Return the (x, y) coordinate for the center point of the cell that contains the specified text.  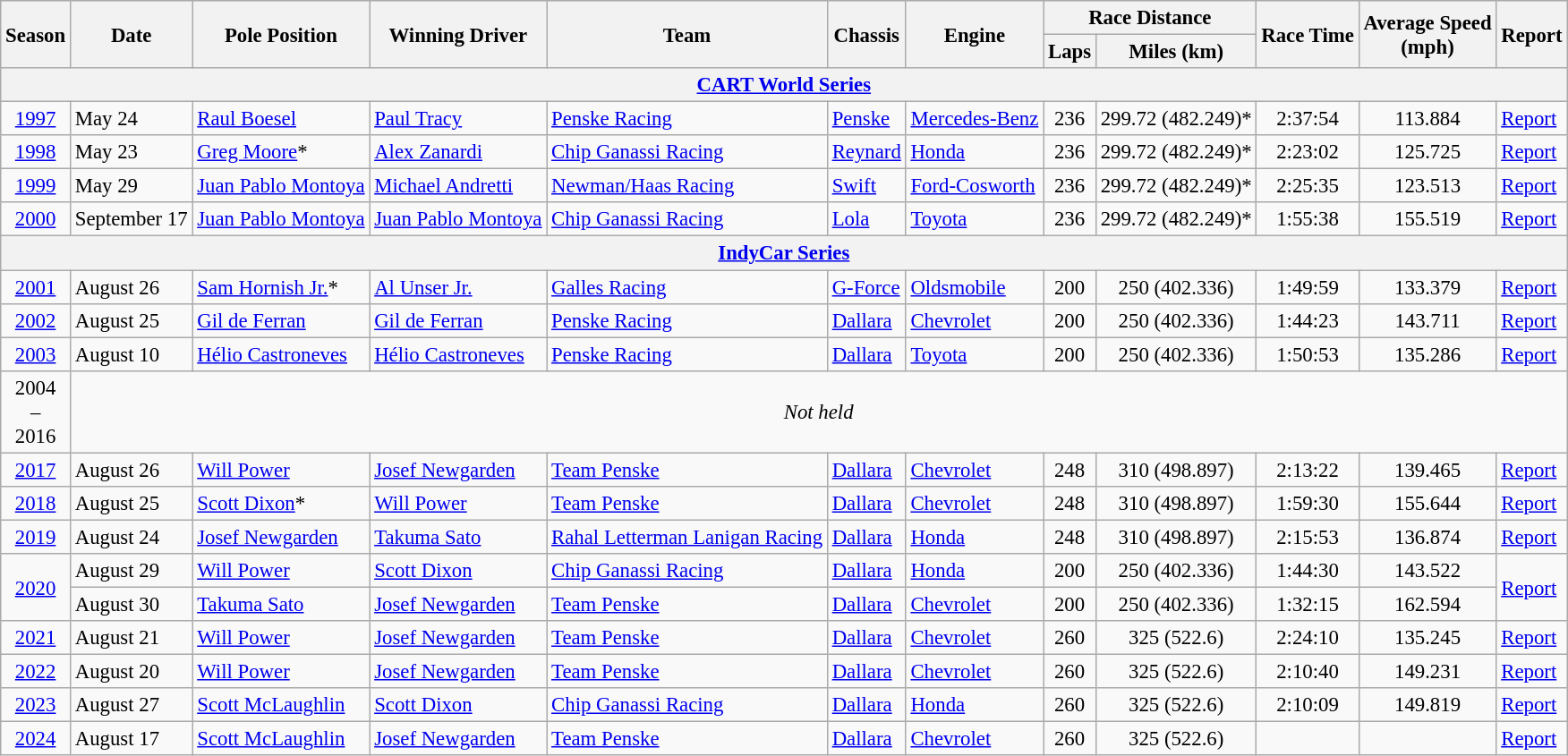
1998 (36, 152)
Lola (866, 219)
Winning Driver (458, 34)
1:59:30 (1308, 504)
Team (687, 34)
Mercedes-Benz (975, 119)
Reynard (866, 152)
162.594 (1427, 604)
IndyCar Series (784, 253)
2:23:02 (1308, 152)
Engine (975, 34)
2022 (36, 672)
139.465 (1427, 470)
2019 (36, 537)
1:55:38 (1308, 219)
Pole Position (281, 34)
Not held (818, 412)
May 23 (131, 152)
2000 (36, 219)
August 21 (131, 638)
Race Distance (1150, 18)
Penske (866, 119)
2004–2016 (36, 412)
Raul Boesel (281, 119)
2:15:53 (1308, 537)
August 10 (131, 354)
August 20 (131, 672)
2:24:10 (1308, 638)
123.513 (1427, 186)
Rahal Letterman Lanigan Racing (687, 537)
August 27 (131, 705)
135.286 (1427, 354)
G-Force (866, 287)
2020 (36, 587)
1:32:15 (1308, 604)
1:50:53 (1308, 354)
August 29 (131, 571)
May 29 (131, 186)
155.644 (1427, 504)
2017 (36, 470)
May 24 (131, 119)
133.379 (1427, 287)
Greg Moore* (281, 152)
Newman/Haas Racing (687, 186)
2002 (36, 320)
1:49:59 (1308, 287)
1999 (36, 186)
Sam Hornish Jr.* (281, 287)
149.819 (1427, 705)
149.231 (1427, 672)
143.711 (1427, 320)
113.884 (1427, 119)
2:37:54 (1308, 119)
Date (131, 34)
135.245 (1427, 638)
September 17 (131, 219)
Chassis (866, 34)
Average Speed(mph) (1427, 34)
Laps (1070, 52)
August 17 (131, 739)
143.522 (1427, 571)
Season (36, 34)
Galles Racing (687, 287)
CART World Series (784, 85)
2024 (36, 739)
1:44:23 (1308, 320)
Ford-Cosworth (975, 186)
Michael Andretti (458, 186)
2:10:09 (1308, 705)
155.519 (1427, 219)
2:10:40 (1308, 672)
2018 (36, 504)
1997 (36, 119)
125.725 (1427, 152)
Miles (km) (1176, 52)
2001 (36, 287)
2003 (36, 354)
2:25:35 (1308, 186)
1:44:30 (1308, 571)
August 30 (131, 604)
August 24 (131, 537)
Al Unser Jr. (458, 287)
Alex Zanardi (458, 152)
Scott Dixon* (281, 504)
2021 (36, 638)
2023 (36, 705)
Swift (866, 186)
Paul Tracy (458, 119)
Oldsmobile (975, 287)
136.874 (1427, 537)
2:13:22 (1308, 470)
Race Time (1308, 34)
